Find where the given text appears and provide that cell's center as [x, y] coordinate. 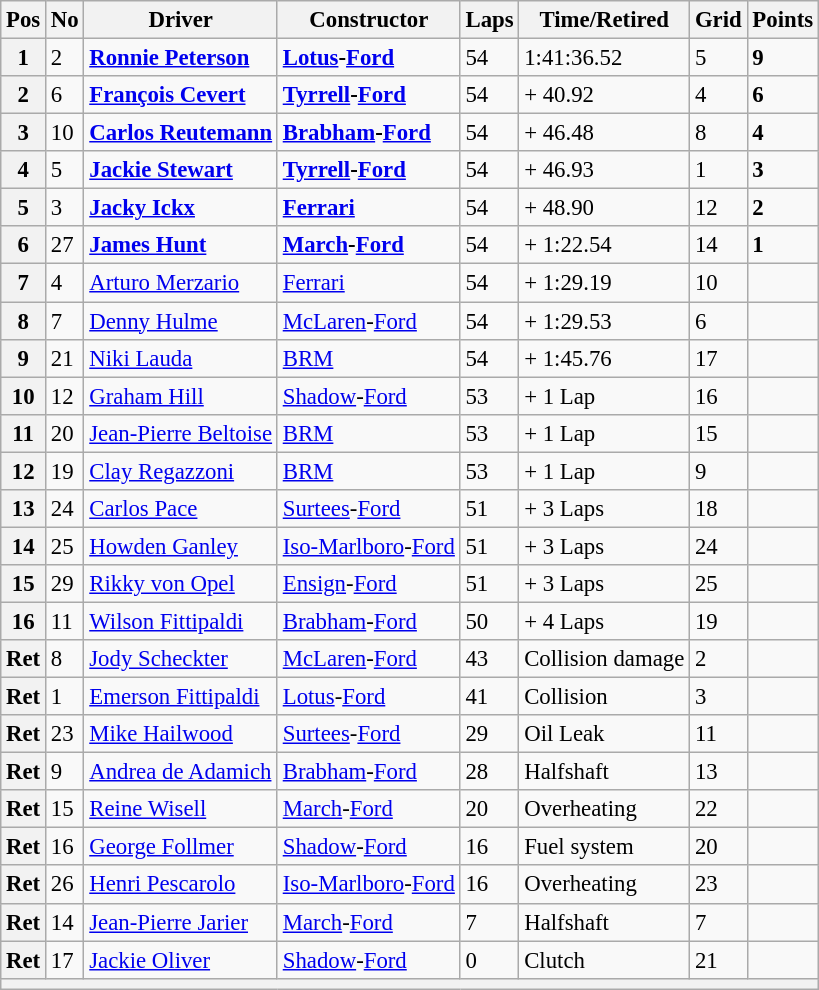
+ 4 Laps [604, 621]
+ 48.90 [604, 208]
Carlos Pace [180, 509]
Jackie Stewart [180, 170]
Clay Regazzoni [180, 471]
Rikky von Opel [180, 584]
Fuel system [604, 847]
Jean-Pierre Beltoise [180, 433]
Jody Scheckter [180, 659]
Denny Hulme [180, 321]
50 [490, 621]
26 [65, 885]
Niki Lauda [180, 358]
Emerson Fittipaldi [180, 697]
Constructor [368, 20]
Clutch [604, 960]
Collision damage [604, 659]
Laps [490, 20]
Time/Retired [604, 20]
Howden Ganley [180, 546]
18 [718, 509]
27 [65, 245]
41 [490, 697]
+ 1:29.19 [604, 283]
Driver [180, 20]
George Follmer [180, 847]
+ 1:22.54 [604, 245]
Wilson Fittipaldi [180, 621]
François Cevert [180, 95]
Graham Hill [180, 396]
Ensign-Ford [368, 584]
Reine Wisell [180, 809]
22 [718, 809]
Oil Leak [604, 734]
Jackie Oliver [180, 960]
Mike Hailwood [180, 734]
No [65, 20]
+ 46.48 [604, 133]
Henri Pescarolo [180, 885]
0 [490, 960]
Grid [718, 20]
Jean-Pierre Jarier [180, 922]
+ 1:29.53 [604, 321]
Collision [604, 697]
+ 1:45.76 [604, 358]
Ronnie Peterson [180, 58]
+ 40.92 [604, 95]
James Hunt [180, 245]
Points [782, 20]
1:41:36.52 [604, 58]
28 [490, 772]
Andrea de Adamich [180, 772]
+ 46.93 [604, 170]
43 [490, 659]
Jacky Ickx [180, 208]
Arturo Merzario [180, 283]
Carlos Reutemann [180, 133]
Pos [24, 20]
